Search for the cell housing the specified text and yield its (X, Y) center coordinate. 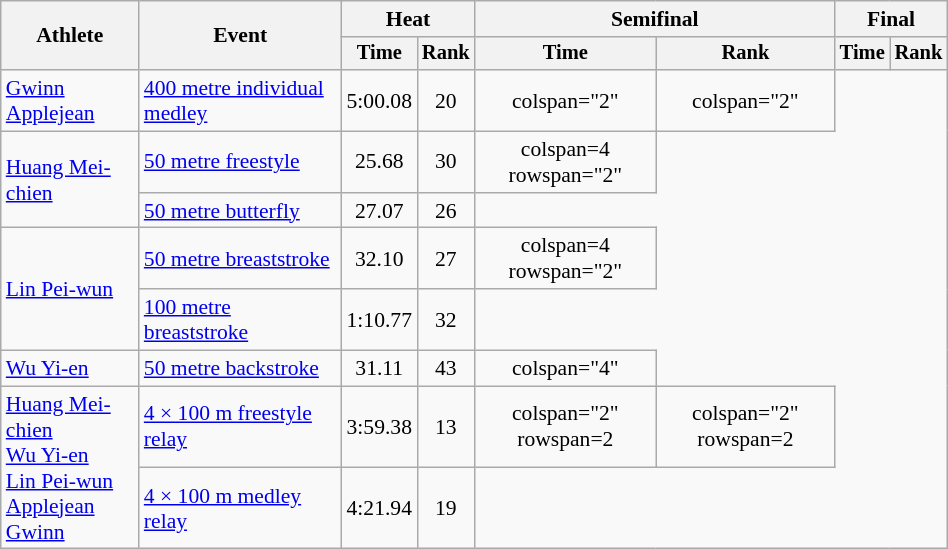
30 (446, 162)
26 (446, 211)
5:00.08 (380, 100)
Final (892, 19)
43 (446, 369)
Huang Mei-chien Wu Yi-en Lin Pei-wun Applejean Gwinn (70, 468)
27.07 (380, 211)
colspan="4" (566, 369)
31.11 (380, 369)
32 (446, 320)
Athlete (70, 36)
25.68 (380, 162)
Lin Pei-wun (70, 289)
3:59.38 (380, 427)
50 metre butterfly (240, 211)
13 (446, 427)
4 × 100 m freestyle relay (240, 427)
Semifinal (655, 19)
Heat (408, 19)
100 metre breaststroke (240, 320)
50 metre backstroke (240, 369)
27 (446, 258)
1:10.77 (380, 320)
Huang Mei-chien (70, 180)
50 metre freestyle (240, 162)
32.10 (380, 258)
20 (446, 100)
400 metre individual medley (240, 100)
Wu Yi-en (70, 369)
Event (240, 36)
50 metre breaststroke (240, 258)
Gwinn Applejean (70, 100)
